Scan for the cell matching the given text and deliver its (X, Y) coordinate at center. 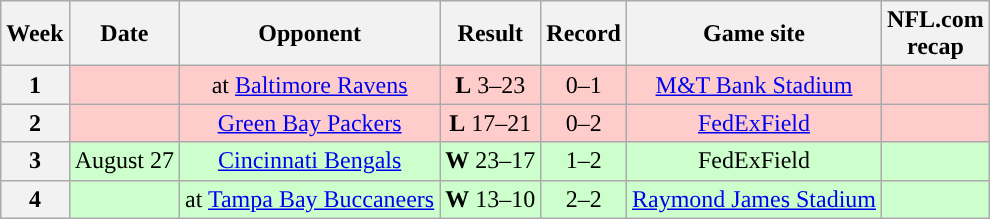
Record (584, 34)
1–2 (584, 161)
1 (35, 85)
3 (35, 161)
W 23–17 (490, 161)
Date (124, 34)
August 27 (124, 161)
Week (35, 34)
0–2 (584, 123)
M&T Bank Stadium (754, 85)
Game site (754, 34)
NFL.comrecap (936, 34)
Opponent (310, 34)
4 (35, 199)
L 3–23 (490, 85)
W 13–10 (490, 199)
2 (35, 123)
Cincinnati Bengals (310, 161)
L 17–21 (490, 123)
2–2 (584, 199)
Green Bay Packers (310, 123)
at Baltimore Ravens (310, 85)
at Tampa Bay Buccaneers (310, 199)
Result (490, 34)
0–1 (584, 85)
Raymond James Stadium (754, 199)
